For the text-containing cell, return its midpoint in (X, Y) coordinate format. 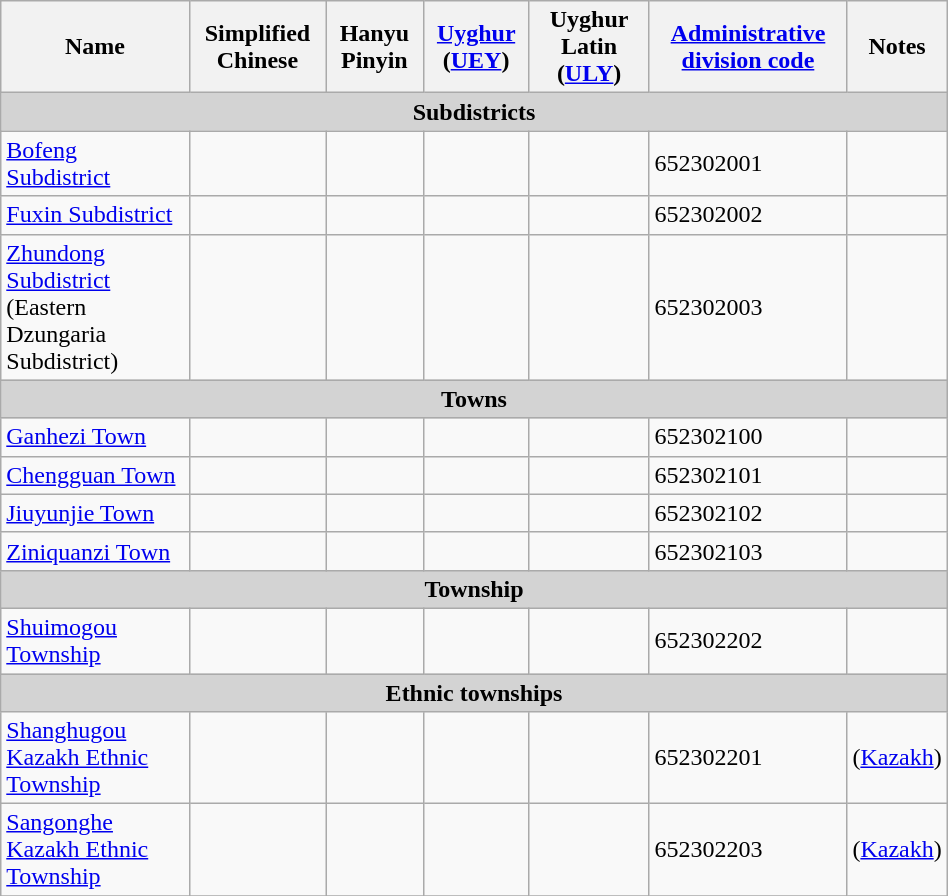
652302102 (748, 513)
Simplified Chinese (258, 47)
Administrative division code (748, 47)
Name (95, 47)
Shuimogou Township (95, 640)
Jiuyunjie Town (95, 513)
652302202 (748, 640)
Bofeng Subdistrict (95, 164)
652302201 (748, 758)
Ziniquanzi Town (95, 551)
Shanghugou Kazakh Ethnic Township (95, 758)
Sangonghe Kazakh Ethnic Township (95, 850)
652302100 (748, 437)
652302002 (748, 215)
Subdistricts (474, 112)
Zhundong Subdistrict(Eastern Dzungaria Subdistrict) (95, 307)
Chengguan Town (95, 475)
Notes (897, 47)
652302103 (748, 551)
Township (474, 589)
Towns (474, 399)
652302101 (748, 475)
652302001 (748, 164)
Ethnic townships (474, 693)
Hanyu Pinyin (374, 47)
Fuxin Subdistrict (95, 215)
Uyghur (UEY) (476, 47)
652302003 (748, 307)
Uyghur Latin (ULY) (589, 47)
652302203 (748, 850)
Ganhezi Town (95, 437)
